For the text-containing cell, return its midpoint in [x, y] coordinate format. 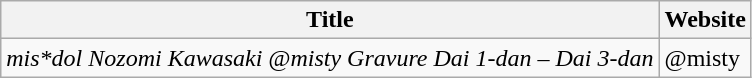
mis*dol Nozomi Kawasaki @misty Gravure Dai 1-dan – Dai 3-dan [330, 58]
Title [330, 20]
@misty [705, 58]
Website [705, 20]
